Return [x, y] of the center of cell containing provided text 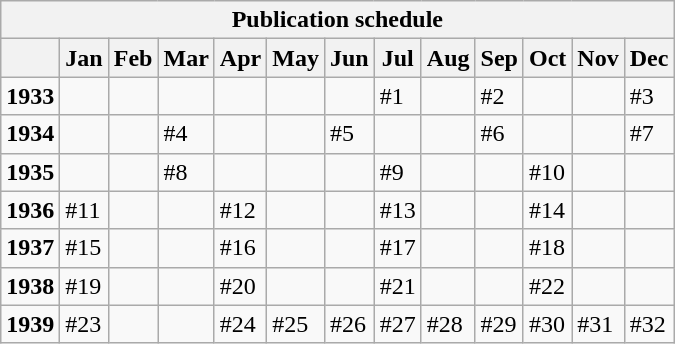
#14 [547, 210]
#5 [349, 134]
Jan [84, 58]
#29 [499, 324]
Sep [499, 58]
#27 [398, 324]
#15 [84, 248]
#25 [296, 324]
#21 [398, 286]
#13 [398, 210]
#28 [448, 324]
Dec [649, 58]
#3 [649, 96]
#32 [649, 324]
#10 [547, 172]
#30 [547, 324]
#2 [499, 96]
Jul [398, 58]
#24 [240, 324]
#20 [240, 286]
#26 [349, 324]
May [296, 58]
#6 [499, 134]
#7 [649, 134]
#9 [398, 172]
Oct [547, 58]
Feb [133, 58]
Publication schedule [338, 20]
1936 [30, 210]
#19 [84, 286]
#22 [547, 286]
#16 [240, 248]
1937 [30, 248]
Nov [598, 58]
1933 [30, 96]
#18 [547, 248]
#12 [240, 210]
#8 [186, 172]
#1 [398, 96]
#11 [84, 210]
1934 [30, 134]
1939 [30, 324]
Aug [448, 58]
Jun [349, 58]
#17 [398, 248]
Apr [240, 58]
1938 [30, 286]
#4 [186, 134]
#23 [84, 324]
#31 [598, 324]
Mar [186, 58]
1935 [30, 172]
